Output the [X, Y] coordinate of the center of the cell containing the given text.  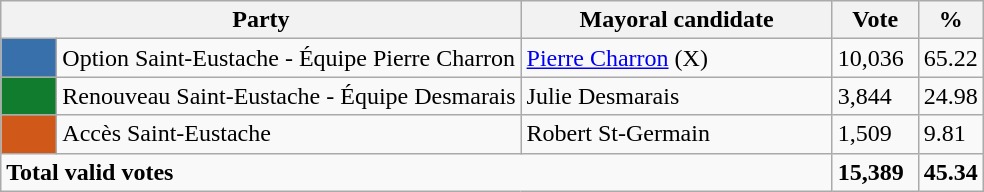
65.22 [950, 58]
% [950, 20]
24.98 [950, 96]
Option Saint-Eustache - Équipe Pierre Charron [289, 58]
Julie Desmarais [676, 96]
1,509 [875, 134]
15,389 [875, 172]
Vote [875, 20]
45.34 [950, 172]
Robert St-Germain [676, 134]
Party [261, 20]
Mayoral candidate [676, 20]
Renouveau Saint-Eustache - Équipe Desmarais [289, 96]
10,036 [875, 58]
3,844 [875, 96]
Pierre Charron (X) [676, 58]
9.81 [950, 134]
Accès Saint-Eustache [289, 134]
Total valid votes [416, 172]
